Pinpoint the cell where the given text exists, returning its [X, Y] midpoint coordinate. 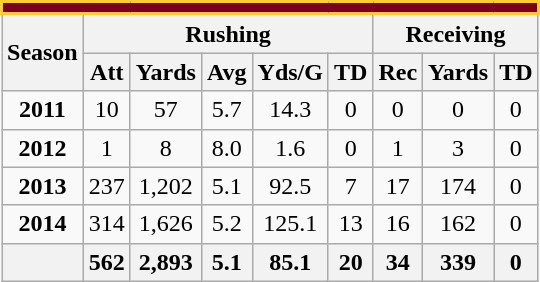
20 [350, 262]
13 [350, 224]
2,893 [166, 262]
562 [106, 262]
2012 [43, 148]
Season [43, 52]
10 [106, 110]
314 [106, 224]
17 [398, 186]
Receiving [456, 34]
125.1 [290, 224]
2011 [43, 110]
85.1 [290, 262]
1,626 [166, 224]
2013 [43, 186]
34 [398, 262]
3 [458, 148]
1,202 [166, 186]
5.7 [226, 110]
8.0 [226, 148]
8 [166, 148]
92.5 [290, 186]
237 [106, 186]
57 [166, 110]
Yds/G [290, 72]
Rec [398, 72]
Rushing [228, 34]
2014 [43, 224]
14.3 [290, 110]
1.6 [290, 148]
339 [458, 262]
Avg [226, 72]
7 [350, 186]
Att [106, 72]
16 [398, 224]
174 [458, 186]
162 [458, 224]
5.2 [226, 224]
